Determine the [X, Y] coordinate at the center of the cell enclosing the given text.  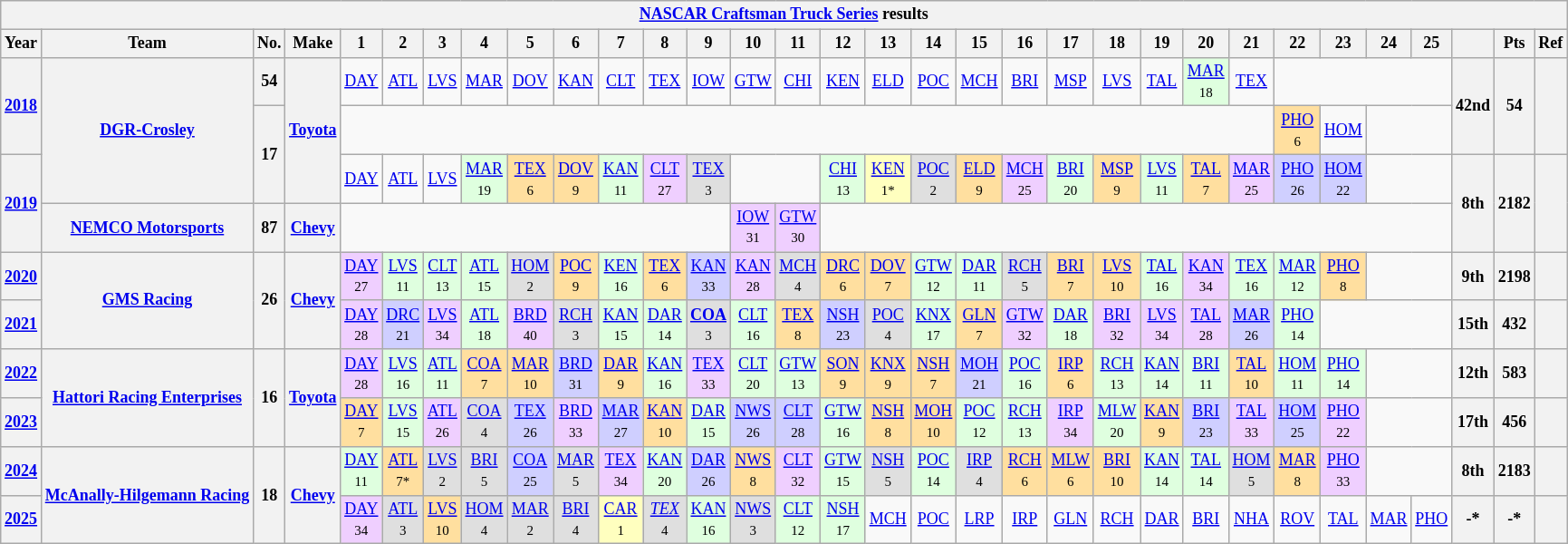
NSH5 [888, 471]
BRD31 [576, 374]
DGR-Crosley [147, 131]
583 [1515, 374]
2 [403, 44]
5 [531, 44]
HOM25 [1297, 423]
Pts [1515, 44]
7 [620, 44]
MAR26 [1252, 325]
NWS8 [753, 471]
NSH7 [933, 374]
LVS16 [403, 374]
ELD9 [980, 179]
GMS Racing [147, 301]
DAY7 [361, 423]
DOV [531, 82]
MLW6 [1071, 471]
HOM11 [1297, 374]
Ref [1551, 44]
CLT16 [753, 325]
MLW20 [1116, 423]
COA25 [531, 471]
MOH21 [980, 374]
MOH10 [933, 423]
KAN11 [620, 179]
HOM22 [1344, 179]
TEX33 [708, 374]
PHO6 [1297, 131]
23 [1344, 44]
10 [753, 44]
COA4 [484, 423]
NSH17 [843, 520]
IOW31 [753, 228]
DRC6 [843, 277]
KEN [843, 82]
NWS26 [753, 423]
GTW16 [843, 423]
KAN [576, 82]
DAR9 [620, 374]
LVS15 [403, 423]
NWS3 [753, 520]
KAN10 [665, 423]
LRP [980, 520]
4 [484, 44]
POC2 [933, 179]
PHO [1431, 520]
26 [270, 301]
9th [1473, 277]
MAR12 [1297, 277]
3 [443, 44]
KNX9 [888, 374]
KEN1* [888, 179]
DAY34 [361, 520]
KAN15 [620, 325]
Make [313, 44]
DAR26 [708, 471]
BRI5 [484, 471]
DOV9 [576, 179]
NASCAR Craftsman Truck Series results [784, 15]
17th [1473, 423]
MCH4 [798, 277]
CLT27 [665, 179]
DAR [1162, 520]
2024 [22, 471]
NSH23 [843, 325]
15th [1473, 325]
BRD33 [576, 423]
Year [22, 44]
ATL11 [443, 374]
KAN33 [708, 277]
RCH6 [1024, 471]
POC9 [576, 277]
MAR5 [576, 471]
RCH3 [576, 325]
KNX17 [933, 325]
BRI10 [1116, 471]
MAR25 [1252, 179]
SON9 [843, 374]
2182 [1515, 203]
CLT20 [753, 374]
CHI13 [843, 179]
MAR18 [1206, 82]
NHA [1252, 520]
LVS2 [443, 471]
COA3 [708, 325]
TEX4 [665, 520]
CAR1 [620, 520]
BRI32 [1116, 325]
DRC21 [403, 325]
TEX26 [531, 423]
CLT32 [798, 471]
25 [1431, 44]
CLT28 [798, 423]
IRP6 [1071, 374]
DOV7 [888, 277]
DAR15 [708, 423]
9 [708, 44]
2018 [22, 105]
PHO22 [1344, 423]
IRP34 [1071, 423]
TAL16 [1162, 277]
PHO33 [1344, 471]
IOW [708, 82]
13 [888, 44]
12th [1473, 374]
ELD [888, 82]
MAR19 [484, 179]
TEX3 [708, 179]
2183 [1515, 471]
NEMCO Motorsports [147, 228]
2025 [22, 520]
ATL3 [403, 520]
20 [1206, 44]
11 [798, 44]
24 [1389, 44]
HOM [1344, 131]
2021 [22, 325]
BRD40 [531, 325]
HOM5 [1252, 471]
GLN7 [980, 325]
MAR8 [1297, 471]
DAY11 [361, 471]
456 [1515, 423]
MSP [1071, 82]
GTW15 [843, 471]
PHO8 [1344, 277]
KAN28 [753, 277]
TEX8 [798, 325]
CHI [798, 82]
POC12 [980, 423]
BRI4 [576, 520]
TAL28 [1206, 325]
22 [1297, 44]
1 [361, 44]
POC16 [1024, 374]
CLT12 [798, 520]
CLT [620, 82]
8 [665, 44]
BRI23 [1206, 423]
No. [270, 44]
ATL26 [443, 423]
MCH25 [1024, 179]
BRI11 [1206, 374]
21 [1252, 44]
POC4 [888, 325]
TAL7 [1206, 179]
KAN34 [1206, 277]
DAR18 [1071, 325]
TEX16 [1252, 277]
ATL7* [403, 471]
CLT13 [443, 277]
TEX34 [620, 471]
2023 [22, 423]
HOM4 [484, 520]
15 [980, 44]
6 [576, 44]
NSH8 [888, 423]
GTW [753, 82]
RCH [1116, 520]
HOM2 [531, 277]
2198 [1515, 277]
TAL14 [1206, 471]
BRI7 [1071, 277]
GLN [1071, 520]
19 [1162, 44]
DAY27 [361, 277]
2022 [22, 374]
MAR2 [531, 520]
MAR27 [620, 423]
McAnally-Hilgemann Racing [147, 495]
GTW13 [798, 374]
12 [843, 44]
KEN16 [620, 277]
TAL33 [1252, 423]
DAR14 [665, 325]
COA7 [484, 374]
GTW32 [1024, 325]
KAN20 [665, 471]
42nd [1473, 105]
RCH5 [1024, 277]
TAL10 [1252, 374]
DAR11 [980, 277]
ROV [1297, 520]
Hattori Racing Enterprises [147, 397]
ATL15 [484, 277]
2020 [22, 277]
GTW12 [933, 277]
MSP9 [1116, 179]
ATL18 [484, 325]
GTW30 [798, 228]
432 [1515, 325]
Team [147, 44]
87 [270, 228]
POC14 [933, 471]
IRP [1024, 520]
MAR10 [531, 374]
KAN9 [1162, 423]
BRI20 [1071, 179]
IRP4 [980, 471]
2019 [22, 203]
PHO26 [1297, 179]
14 [933, 44]
